Identify which cell holds the provided text, then report its [X, Y] central coordinate. 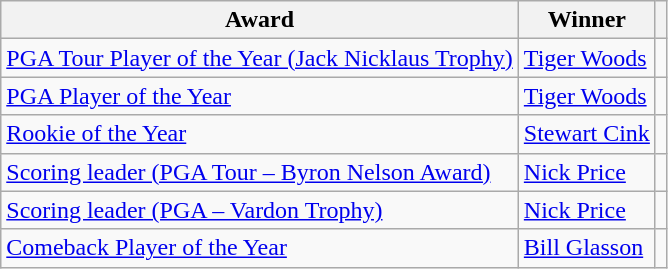
Rookie of the Year [260, 134]
Scoring leader (PGA – Vardon Trophy) [260, 210]
Bill Glasson [586, 248]
Comeback Player of the Year [260, 248]
PGA Tour Player of the Year (Jack Nicklaus Trophy) [260, 58]
PGA Player of the Year [260, 96]
Award [260, 20]
Winner [586, 20]
Scoring leader (PGA Tour – Byron Nelson Award) [260, 172]
Stewart Cink [586, 134]
